Search for the cell housing the specified text and yield its [X, Y] center coordinate. 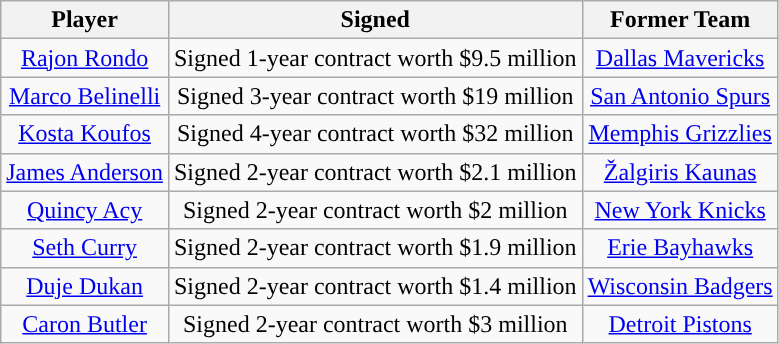
Signed 2-year contract worth $2.1 million [375, 172]
Kosta Koufos [85, 134]
New York Knicks [680, 210]
Žalgiris Kaunas [680, 172]
Signed 1-year contract worth $9.5 million [375, 58]
Quincy Acy [85, 210]
Signed 2-year contract worth $1.4 million [375, 286]
Duje Dukan [85, 286]
Signed 3-year contract worth $19 million [375, 96]
Erie Bayhawks [680, 248]
Detroit Pistons [680, 324]
Signed 2-year contract worth $3 million [375, 324]
Marco Belinelli [85, 96]
Former Team [680, 20]
Player [85, 20]
James Anderson [85, 172]
Signed 2-year contract worth $1.9 million [375, 248]
San Antonio Spurs [680, 96]
Signed [375, 20]
Signed 4-year contract worth $32 million [375, 134]
Dallas Mavericks [680, 58]
Memphis Grizzlies [680, 134]
Caron Butler [85, 324]
Signed 2-year contract worth $2 million [375, 210]
Wisconsin Badgers [680, 286]
Seth Curry [85, 248]
Rajon Rondo [85, 58]
